Capture the cell that displays the provided text and extract its (x, y) central coordinate. 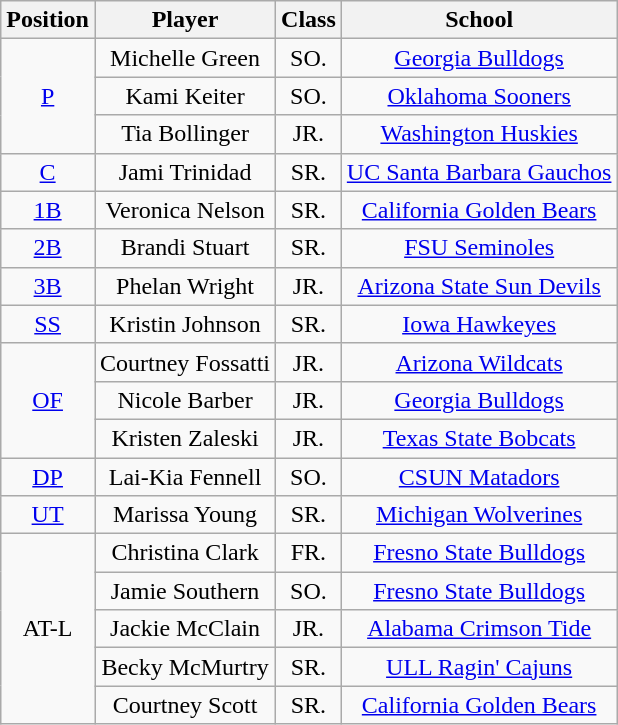
Nicole Barber (184, 400)
Lai-Kia Fennell (184, 477)
Michigan Wolverines (479, 515)
Position (48, 20)
Texas State Bobcats (479, 438)
Iowa Hawkeyes (479, 324)
Kristin Johnson (184, 324)
OF (48, 400)
UC Santa Barbara Gauchos (479, 172)
Tia Bollinger (184, 134)
C (48, 172)
3B (48, 286)
2B (48, 248)
1B (48, 210)
Oklahoma Sooners (479, 96)
Michelle Green (184, 58)
FSU Seminoles (479, 248)
DP (48, 477)
CSUN Matadors (479, 477)
FR. (309, 553)
Becky McMurtry (184, 667)
Jamie Southern (184, 591)
Courtney Fossatti (184, 362)
Jackie McClain (184, 629)
Jami Trinidad (184, 172)
AT-L (48, 629)
School (479, 20)
Christina Clark (184, 553)
Alabama Crimson Tide (479, 629)
Courtney Scott (184, 705)
P (48, 96)
Player (184, 20)
Kami Keiter (184, 96)
Arizona State Sun Devils (479, 286)
Brandi Stuart (184, 248)
Kristen Zaleski (184, 438)
UT (48, 515)
Arizona Wildcats (479, 362)
Marissa Young (184, 515)
Phelan Wright (184, 286)
ULL Ragin' Cajuns (479, 667)
Veronica Nelson (184, 210)
Washington Huskies (479, 134)
Class (309, 20)
SS (48, 324)
